Extract the (x, y) coordinate from the center of the cell holding the provided text.  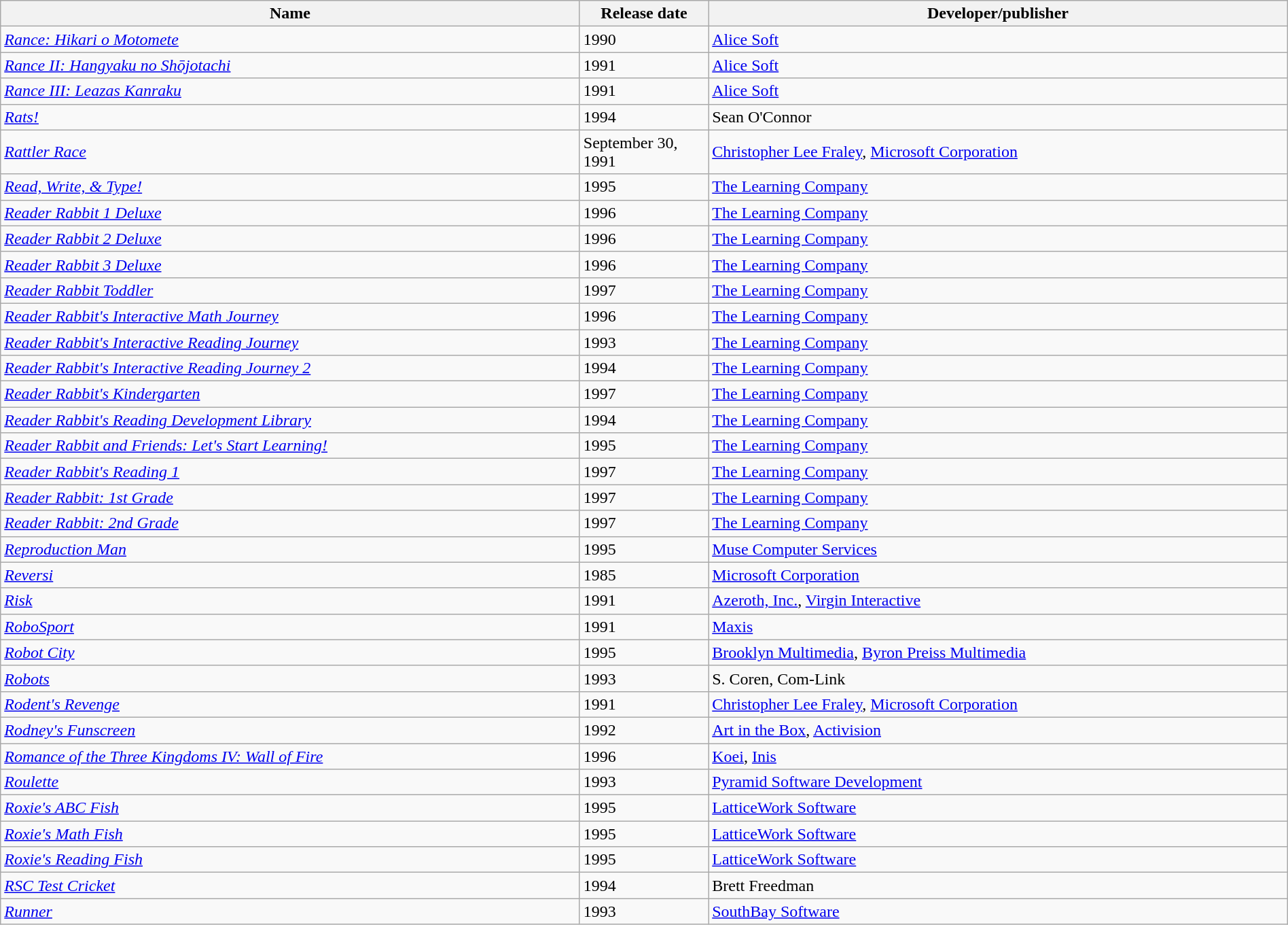
Art in the Box, Activision (999, 730)
RSC Test Cricket (291, 886)
Reader Rabbit's Reading Development Library (291, 420)
Brooklyn Multimedia, Byron Preiss Multimedia (999, 652)
SouthBay Software (999, 911)
Reader Rabbit's Reading 1 (291, 472)
September 30, 1991 (644, 152)
Reader Rabbit: 1st Grade (291, 498)
1990 (644, 39)
Brett Freedman (999, 886)
Roxie's ABC Fish (291, 808)
Sean O'Connor (999, 117)
Rance: Hikari o Motomete (291, 39)
Rodney's Funscreen (291, 730)
Roxie's Reading Fish (291, 860)
Roxie's Math Fish (291, 834)
Roulette (291, 782)
Reversi (291, 575)
Romance of the Three Kingdoms IV: Wall of Fire (291, 756)
Reader Rabbit 2 Deluxe (291, 239)
Name (291, 14)
S. Coren, Com-Link (999, 678)
Read, Write, & Type! (291, 187)
RoboSport (291, 627)
Reproduction Man (291, 549)
Koei, Inis (999, 756)
Reader Rabbit 1 Deluxe (291, 213)
Robot City (291, 652)
Maxis (999, 627)
Reader Rabbit's Kindergarten (291, 394)
Azeroth, Inc., Virgin Interactive (999, 601)
Risk (291, 601)
Reader Rabbit's Interactive Math Journey (291, 316)
Rattler Race (291, 152)
Rodent's Revenge (291, 704)
Rance III: Leazas Kanraku (291, 91)
Developer/publisher (999, 14)
1985 (644, 575)
Reader Rabbit and Friends: Let's Start Learning! (291, 446)
1992 (644, 730)
Release date (644, 14)
Robots (291, 678)
Reader Rabbit: 2nd Grade (291, 523)
Reader Rabbit Toddler (291, 290)
Microsoft Corporation (999, 575)
Rance II: Hangyaku no Shōjotachi (291, 65)
Reader Rabbit 3 Deluxe (291, 264)
Pyramid Software Development (999, 782)
Reader Rabbit's Interactive Reading Journey (291, 342)
Muse Computer Services (999, 549)
Reader Rabbit's Interactive Reading Journey 2 (291, 368)
Runner (291, 911)
Rats! (291, 117)
